Find where the given text appears and provide that cell's center as [x, y] coordinate. 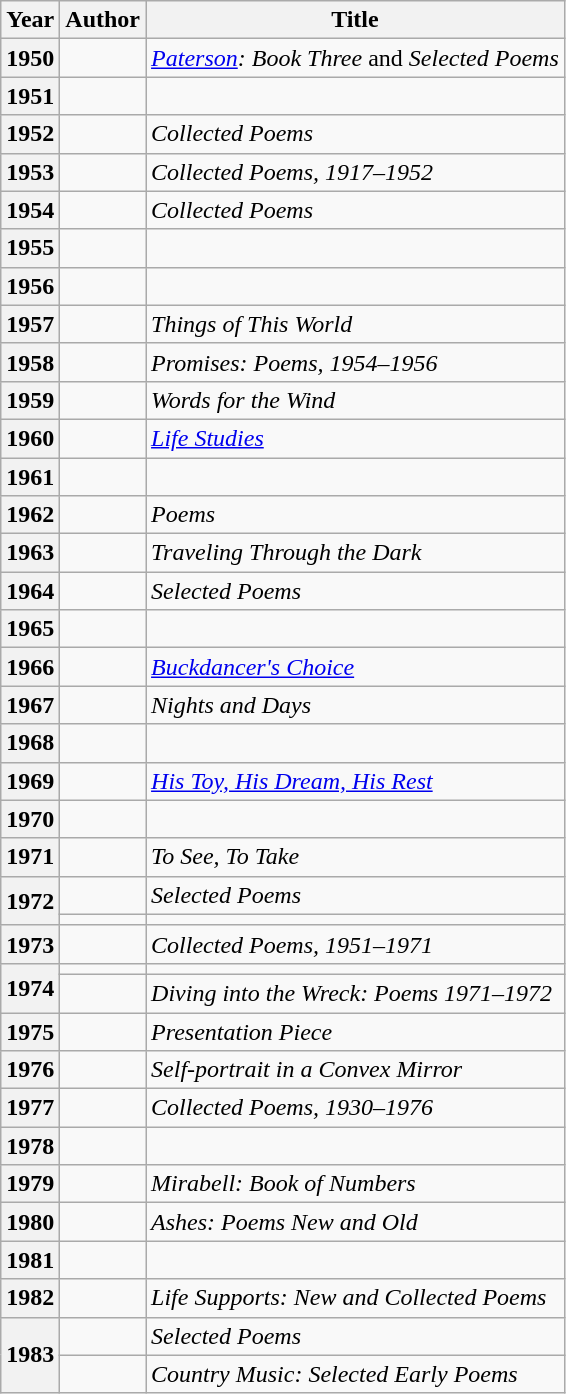
1966 [30, 667]
1958 [30, 362]
1978 [30, 1146]
Poems [356, 515]
Life Supports: New and Collected Poems [356, 1298]
1955 [30, 248]
1969 [30, 781]
Collected Poems, 1930–1976 [356, 1108]
1979 [30, 1184]
1974 [30, 988]
Collected Poems, 1917–1952 [356, 172]
1953 [30, 172]
1951 [30, 96]
1957 [30, 324]
1950 [30, 58]
Presentation Piece [356, 1031]
1954 [30, 210]
1973 [30, 944]
To See, To Take [356, 857]
1975 [30, 1031]
1983 [30, 1355]
Ashes: Poems New and Old [356, 1222]
Traveling Through the Dark [356, 553]
Things of This World [356, 324]
1970 [30, 819]
Title [356, 20]
Self-portrait in a Convex Mirror [356, 1070]
Country Music: Selected Early Poems [356, 1374]
Promises: Poems, 1954–1956 [356, 362]
Nights and Days [356, 705]
1956 [30, 286]
1961 [30, 477]
Author [103, 20]
1981 [30, 1260]
Year [30, 20]
1976 [30, 1070]
1963 [30, 553]
1962 [30, 515]
1971 [30, 857]
Collected Poems, 1951–1971 [356, 944]
1965 [30, 629]
Diving into the Wreck: Poems 1971–1972 [356, 993]
1952 [30, 134]
1959 [30, 400]
His Toy, His Dream, His Rest [356, 781]
Words for the Wind [356, 400]
1967 [30, 705]
1968 [30, 743]
Buckdancer's Choice [356, 667]
Mirabell: Book of Numbers [356, 1184]
1960 [30, 438]
1977 [30, 1108]
Paterson: Book Three and Selected Poems [356, 58]
1980 [30, 1222]
1964 [30, 591]
1972 [30, 900]
1982 [30, 1298]
Life Studies [356, 438]
